Locate the cell with the specified text and output its [X, Y] center coordinate. 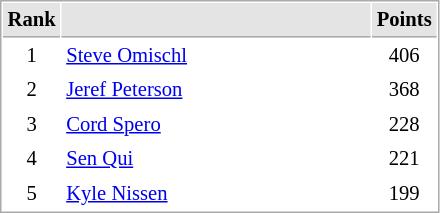
5 [32, 194]
Jeref Peterson [216, 90]
2 [32, 90]
Kyle Nissen [216, 194]
4 [32, 158]
3 [32, 124]
Cord Spero [216, 124]
Rank [32, 20]
221 [404, 158]
368 [404, 90]
Sen Qui [216, 158]
1 [32, 56]
Steve Omischl [216, 56]
228 [404, 124]
199 [404, 194]
406 [404, 56]
Points [404, 20]
